Scan for the cell matching the given text and deliver its [x, y] coordinate at center. 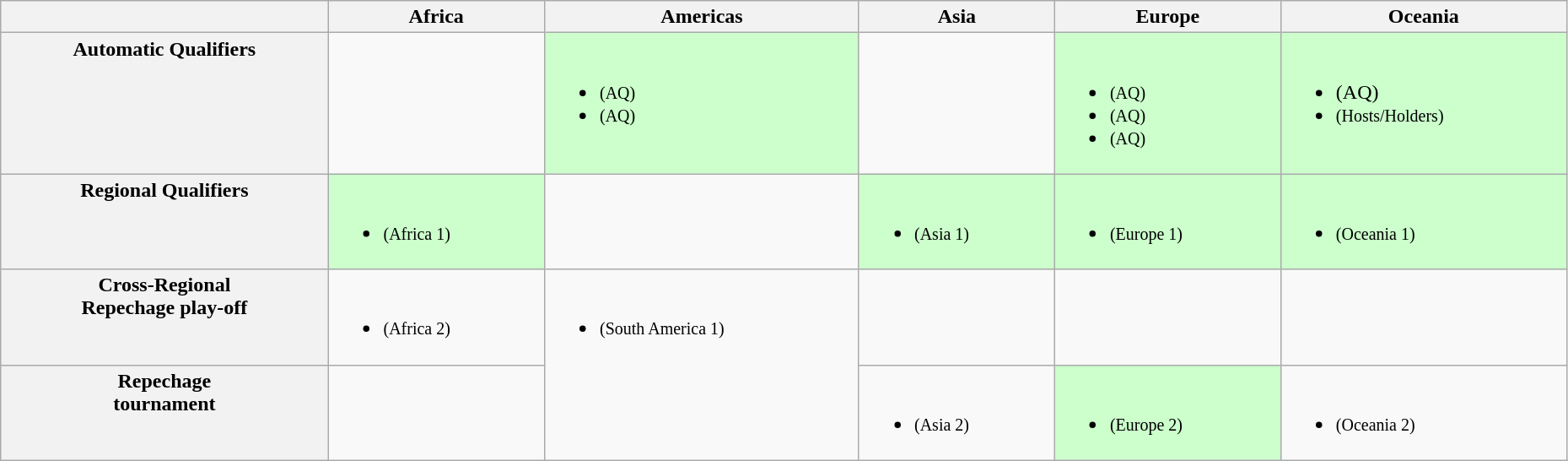
Repechagetournament [164, 412]
(Europe 2) [1167, 412]
(AQ) (Hosts/Holders) [1424, 103]
(Africa 1) [436, 221]
Regional Qualifiers [164, 221]
Asia [956, 17]
(Oceania 2) [1424, 412]
(Asia 2) [956, 412]
(AQ) (AQ) (AQ) [1167, 103]
Africa [436, 17]
Oceania [1424, 17]
Cross-RegionalRepechage play-off [164, 317]
(Oceania 1) [1424, 221]
(Europe 1) [1167, 221]
Automatic Qualifiers [164, 103]
(Africa 2) [436, 317]
(South America 1) [702, 365]
(Asia 1) [956, 221]
(AQ) (AQ) [702, 103]
Europe [1167, 17]
Americas [702, 17]
